For the text-containing cell, return its midpoint in (x, y) coordinate format. 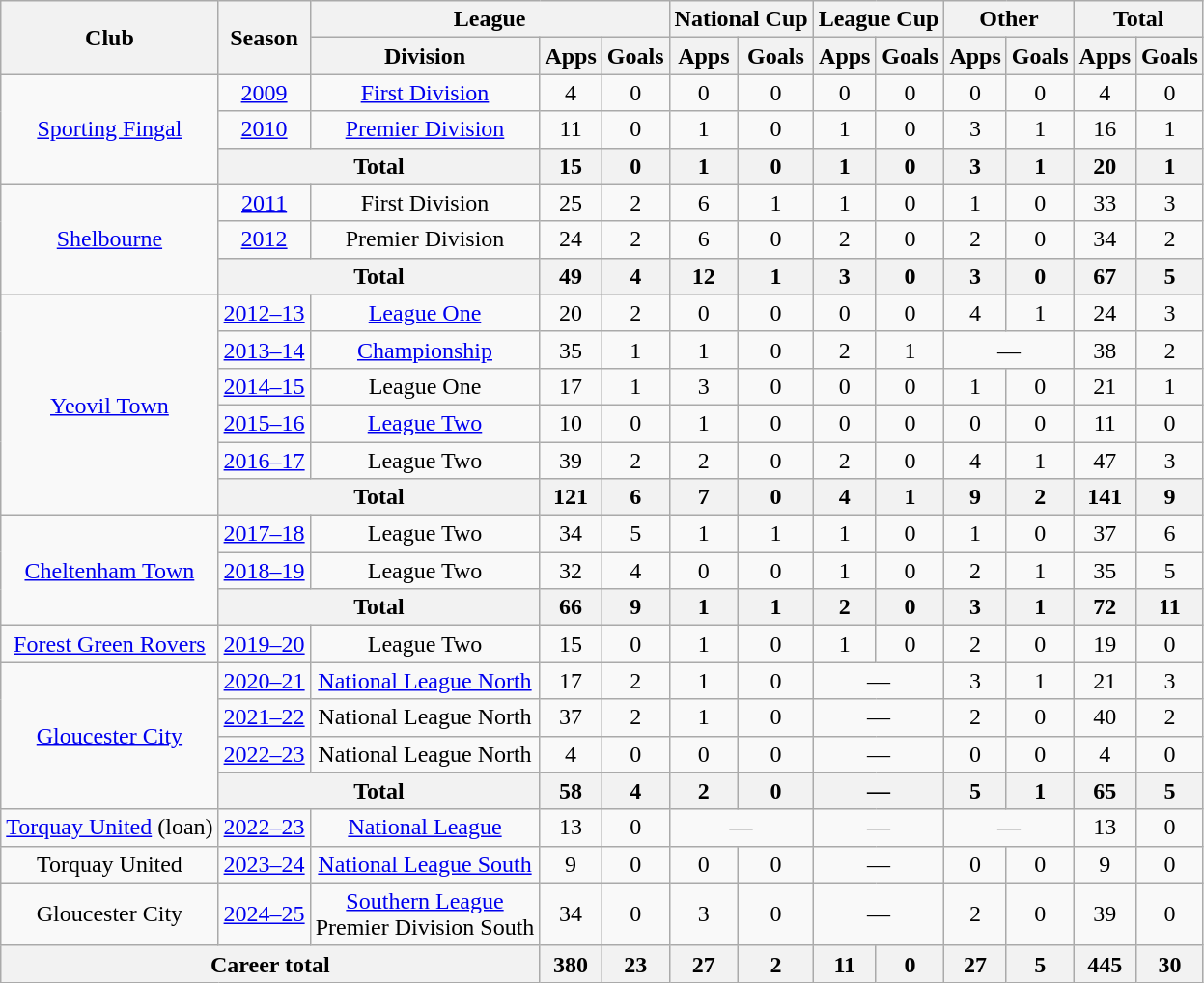
Other (1009, 19)
Club (110, 38)
38 (1105, 350)
2019–20 (265, 644)
Forest Green Rovers (110, 644)
7 (704, 497)
25 (571, 203)
72 (1105, 607)
65 (1105, 791)
2023–24 (265, 864)
National League South (425, 864)
445 (1105, 964)
2020–21 (265, 681)
2012–13 (265, 313)
2009 (265, 93)
Torquay United (loan) (110, 828)
2016–17 (265, 461)
49 (571, 276)
Career total (270, 964)
2024–25 (265, 913)
16 (1105, 129)
380 (571, 964)
2014–15 (265, 386)
10 (571, 423)
2015–16 (265, 423)
2021–22 (265, 717)
Sporting Fingal (110, 129)
Championship (425, 350)
30 (1170, 964)
2018–19 (265, 571)
Division (425, 56)
40 (1105, 717)
Yeovil Town (110, 405)
League Cup (879, 19)
121 (571, 497)
National Cup (742, 19)
66 (571, 607)
47 (1105, 461)
12 (704, 276)
Southern LeaguePremier Division South (425, 913)
Shelbourne (110, 239)
2010 (265, 129)
Torquay United (110, 864)
33 (1105, 203)
League (490, 19)
Cheltenham Town (110, 571)
67 (1105, 276)
19 (1105, 644)
2013–14 (265, 350)
23 (635, 964)
32 (571, 571)
Season (265, 38)
National League (425, 828)
2017–18 (265, 534)
141 (1105, 497)
58 (571, 791)
2012 (265, 239)
2011 (265, 203)
